Locate the cell with the specified text and output its (X, Y) center coordinate. 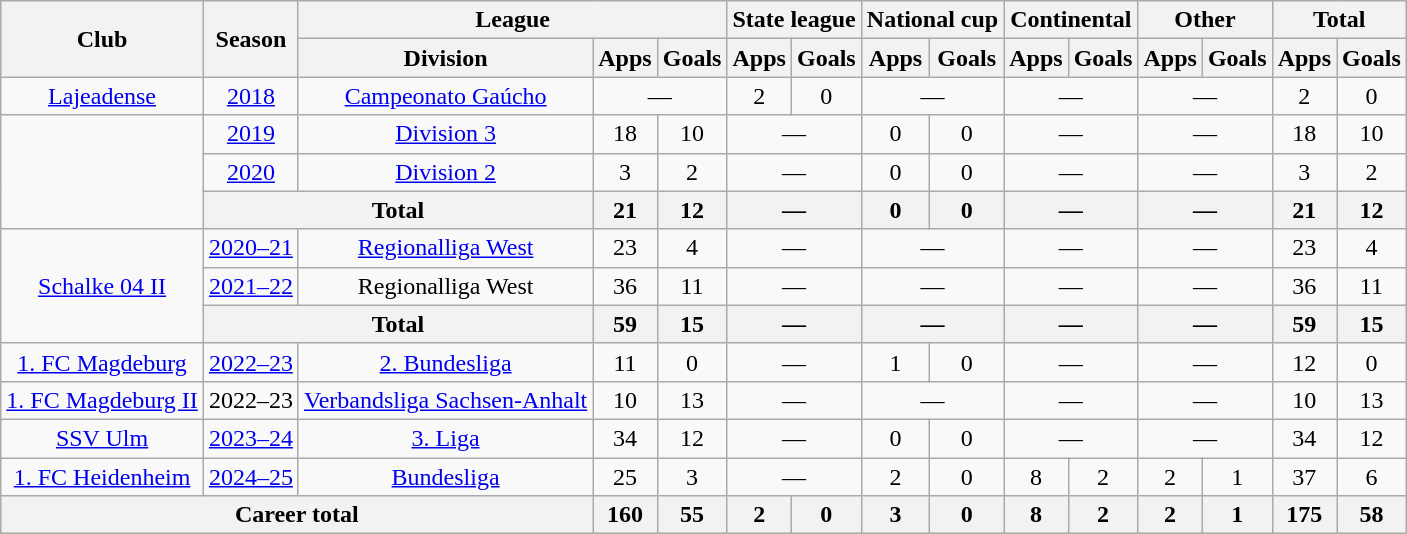
1. FC Magdeburg II (102, 400)
Continental (1071, 20)
Division (445, 58)
2021–22 (250, 286)
2018 (250, 96)
Schalke 04 II (102, 286)
Division 2 (445, 172)
Career total (297, 515)
2. Bundesliga (445, 362)
Other (1205, 20)
3. Liga (445, 438)
2020–21 (250, 248)
2024–25 (250, 477)
SSV Ulm (102, 438)
Campeonato Gaúcho (445, 96)
37 (1304, 477)
55 (692, 515)
1. FC Magdeburg (102, 362)
Bundesliga (445, 477)
2023–24 (250, 438)
2019 (250, 134)
160 (625, 515)
Verbandsliga Sachsen-Anhalt (445, 400)
National cup (932, 20)
2020 (250, 172)
58 (1372, 515)
Club (102, 39)
State league (794, 20)
6 (1372, 477)
175 (1304, 515)
Division 3 (445, 134)
League (512, 20)
25 (625, 477)
1. FC Heidenheim (102, 477)
Lajeadense (102, 96)
Season (250, 39)
